From the cell containing the given text, extract its center point as (X, Y) coordinate. 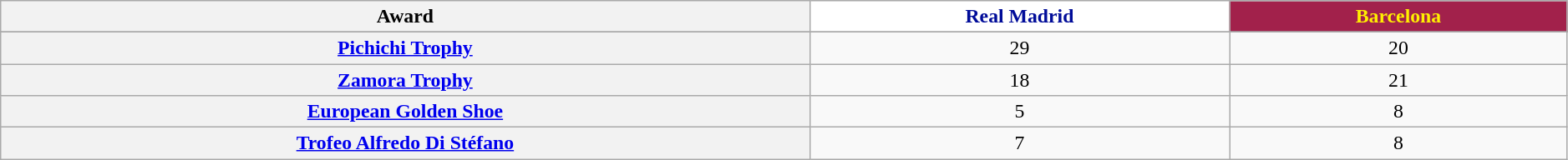
7 (1019, 142)
29 (1019, 48)
21 (1398, 80)
European Golden Shoe (405, 111)
Pichichi Trophy (405, 48)
5 (1019, 111)
Real Madrid (1019, 17)
18 (1019, 80)
Trofeo Alfredo Di Stéfano (405, 142)
Zamora Trophy (405, 80)
Award (405, 17)
Barcelona (1398, 17)
20 (1398, 48)
